Scan for the cell matching the given text and deliver its [X, Y] coordinate at center. 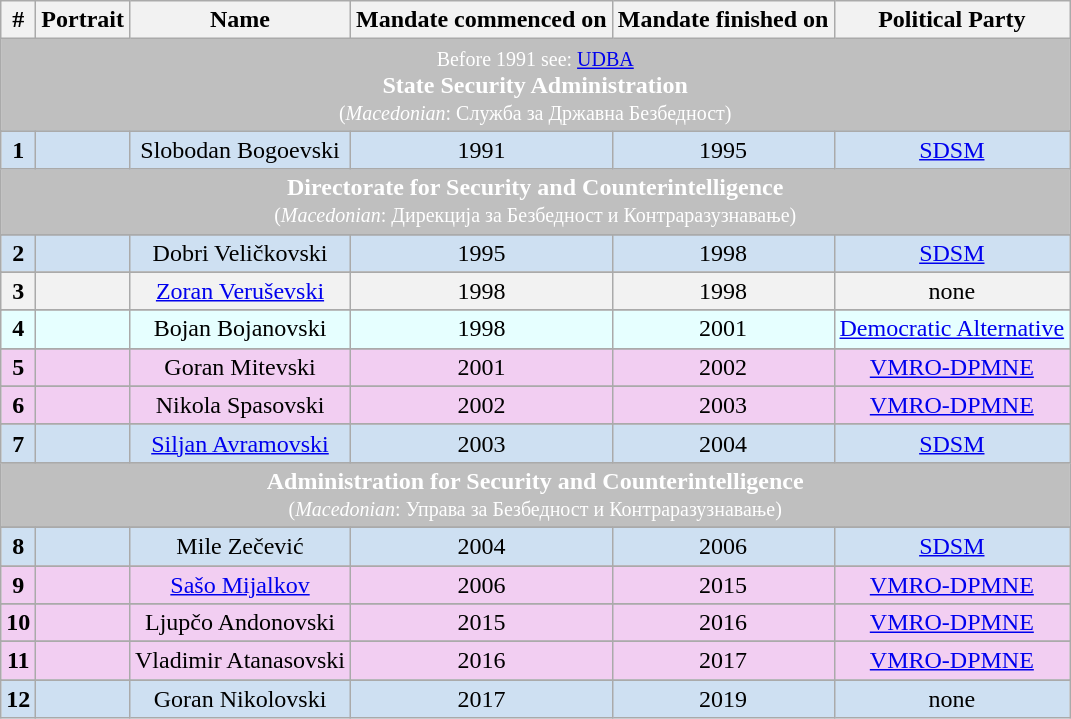
Slobodan Bogoevski [240, 150]
Siljan Avramovski [240, 443]
Goran Nikolovski [240, 699]
8 [18, 546]
Portrait [83, 20]
Zoran Veruševski [240, 291]
5 [18, 367]
6 [18, 405]
Dobri Veličkovski [240, 253]
1991 [482, 150]
# [18, 20]
10 [18, 623]
Ljupčo Andonovski [240, 623]
Mandate finished on [723, 20]
2 [18, 253]
Vladimir Atanasovski [240, 661]
1 [18, 150]
Before 1991 see: UDBA State Security Administration (Macedonian: Служба за Државна Безбедност) [536, 85]
11 [18, 661]
Sašo Mijalkov [240, 585]
Mandate commenced on [482, 20]
3 [18, 291]
Nikola Spasovski [240, 405]
7 [18, 443]
9 [18, 585]
Mile Zečević [240, 546]
Bojan Bojanovski [240, 329]
Democratic Alternative [952, 329]
Political Party [952, 20]
Administration for Security and Counterintelligence (Macedonian: Управа за Безбедност и Контраразузнавање) [536, 494]
Goran Mitevski [240, 367]
2019 [723, 699]
Name [240, 20]
Directorate for Security and Counterintelligence (Macedonian: Дирекција за Безбедност и Контраразузнавање) [536, 202]
12 [18, 699]
4 [18, 329]
